Return (x, y) of the center of cell containing provided text 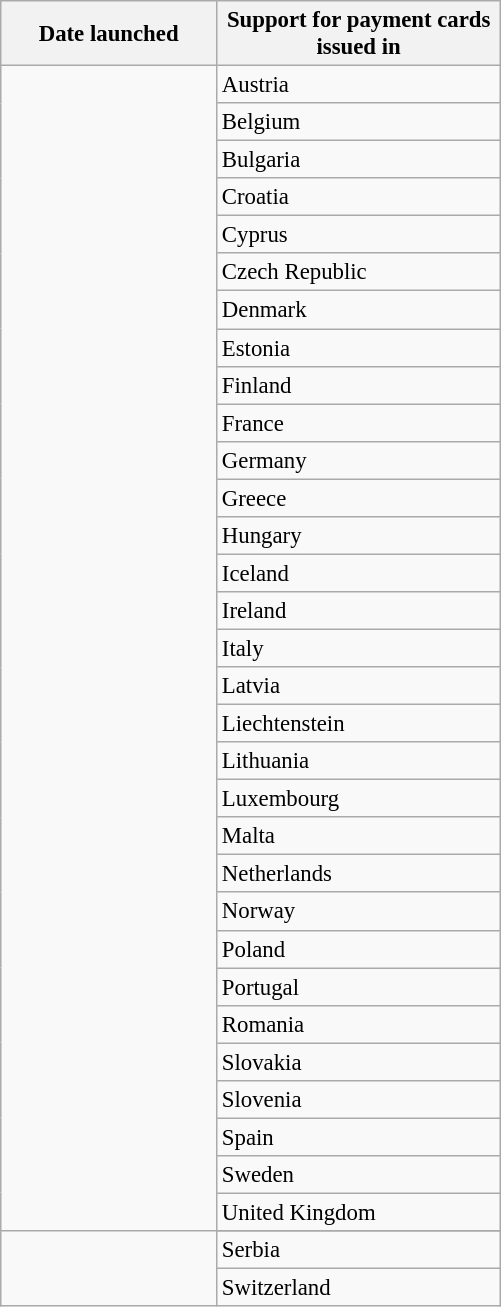
Hungary (359, 536)
Latvia (359, 686)
Bulgaria (359, 160)
Croatia (359, 197)
Germany (359, 460)
Poland (359, 949)
Ireland (359, 611)
Norway (359, 912)
Liechtenstein (359, 724)
Czech Republic (359, 273)
Support for payment cards issued in (359, 34)
Iceland (359, 573)
Belgium (359, 122)
Malta (359, 836)
Portugal (359, 987)
Netherlands (359, 874)
United Kingdom (359, 1212)
Denmark (359, 310)
Slovenia (359, 1100)
Cyprus (359, 235)
Slovakia (359, 1062)
Spain (359, 1137)
Luxembourg (359, 799)
Estonia (359, 348)
Serbia (359, 1250)
Switzerland (359, 1288)
France (359, 423)
Finland (359, 385)
Austria (359, 85)
Lithuania (359, 761)
Italy (359, 648)
Greece (359, 498)
Romania (359, 1024)
Sweden (359, 1175)
Date launched (109, 34)
